Return the [x, y] coordinate for the center point of the cell that contains the specified text.  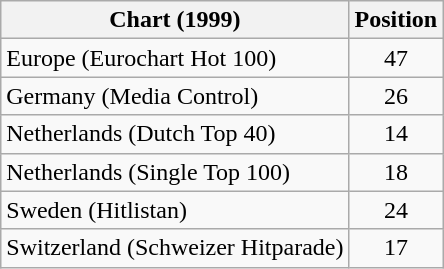
18 [396, 172]
17 [396, 248]
47 [396, 58]
24 [396, 210]
Netherlands (Dutch Top 40) [175, 134]
Position [396, 20]
26 [396, 96]
Sweden (Hitlistan) [175, 210]
Chart (1999) [175, 20]
Switzerland (Schweizer Hitparade) [175, 248]
Netherlands (Single Top 100) [175, 172]
Europe (Eurochart Hot 100) [175, 58]
14 [396, 134]
Germany (Media Control) [175, 96]
